Return the [x, y] coordinate for the center point of the cell that contains the specified text.  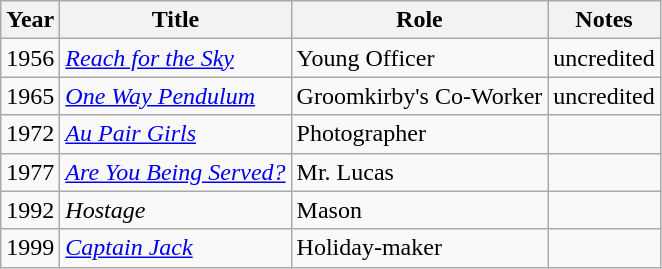
Mr. Lucas [420, 172]
Groomkirby's Co-Worker [420, 96]
Young Officer [420, 58]
Notes [604, 20]
1972 [30, 134]
Title [176, 20]
Captain Jack [176, 248]
Are You Being Served? [176, 172]
Role [420, 20]
1965 [30, 96]
Year [30, 20]
Mason [420, 210]
1956 [30, 58]
Au Pair Girls [176, 134]
1977 [30, 172]
Photographer [420, 134]
Hostage [176, 210]
One Way Pendulum [176, 96]
1992 [30, 210]
1999 [30, 248]
Reach for the Sky [176, 58]
Holiday-maker [420, 248]
